Provide the [x, y] coordinate of the cell's center where the given text is located.  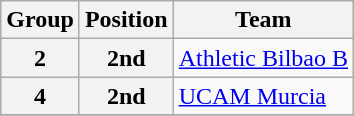
2 [40, 58]
Athletic Bilbao B [263, 58]
UCAM Murcia [263, 96]
Group [40, 20]
4 [40, 96]
Position [126, 20]
Team [263, 20]
